For the text-containing cell, return its midpoint in (X, Y) coordinate format. 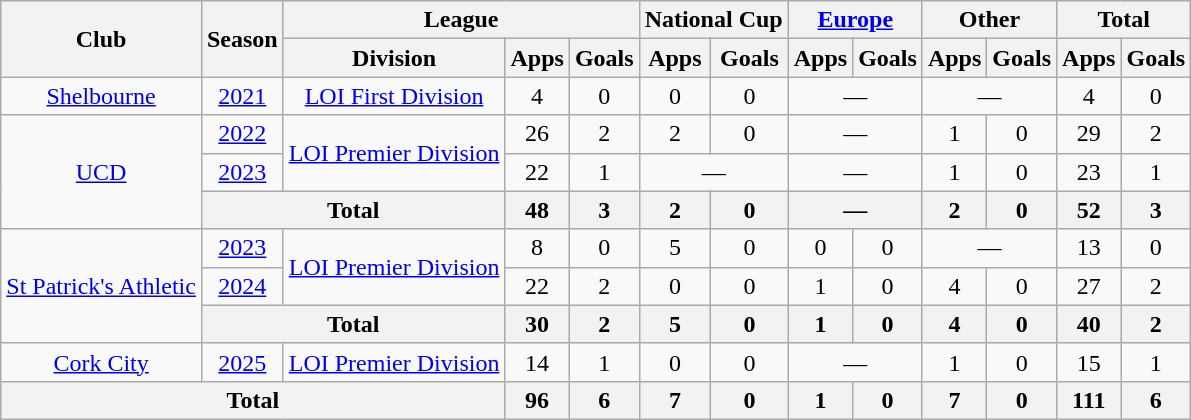
96 (537, 400)
UCD (102, 172)
League (461, 20)
13 (1089, 248)
Cork City (102, 362)
27 (1089, 286)
8 (537, 248)
40 (1089, 324)
National Cup (714, 20)
Division (394, 58)
2021 (242, 96)
St Patrick's Athletic (102, 286)
Season (242, 39)
14 (537, 362)
48 (537, 210)
2024 (242, 286)
29 (1089, 134)
26 (537, 134)
Other (989, 20)
2022 (242, 134)
LOI First Division (394, 96)
15 (1089, 362)
Shelbourne (102, 96)
52 (1089, 210)
Europe (855, 20)
2025 (242, 362)
23 (1089, 172)
30 (537, 324)
111 (1089, 400)
Club (102, 39)
